Return [x, y] of the center of cell containing provided text 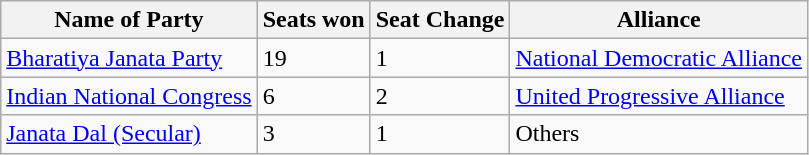
Others [659, 134]
Seats won [314, 20]
Janata Dal (Secular) [129, 134]
Alliance [659, 20]
Indian National Congress [129, 96]
National Democratic Alliance [659, 58]
3 [314, 134]
Seat Change [440, 20]
19 [314, 58]
Bharatiya Janata Party [129, 58]
United Progressive Alliance [659, 96]
6 [314, 96]
Name of Party [129, 20]
2 [440, 96]
